Identify which cell holds the provided text, then report its (X, Y) central coordinate. 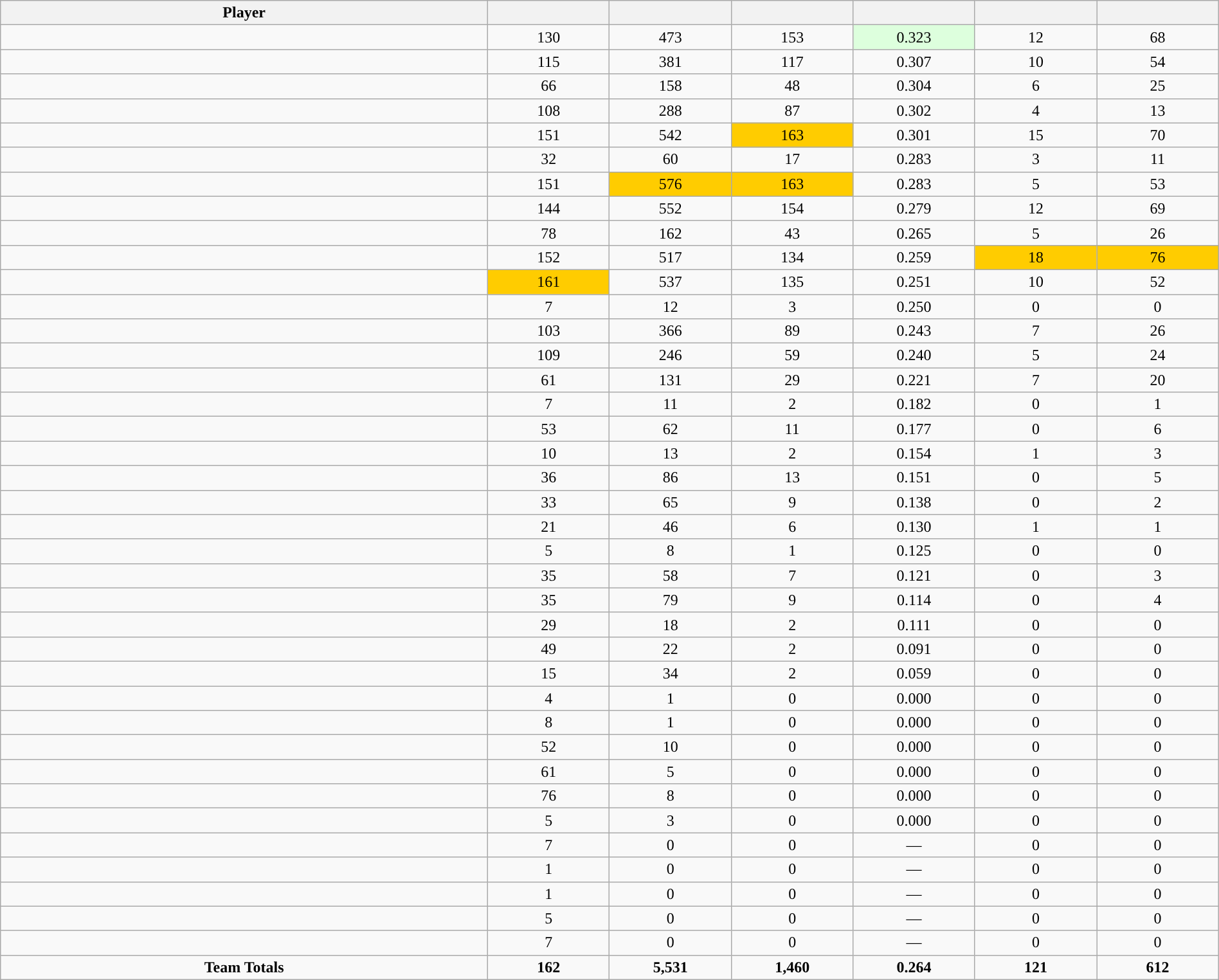
0.243 (914, 331)
117 (792, 62)
0.177 (914, 429)
Player (244, 13)
59 (792, 356)
0.259 (914, 257)
17 (792, 159)
70 (1157, 135)
576 (670, 184)
0.240 (914, 356)
381 (670, 62)
33 (549, 502)
154 (792, 208)
0.264 (914, 967)
49 (549, 649)
69 (1157, 208)
79 (670, 600)
0.279 (914, 208)
0.059 (914, 673)
161 (549, 282)
152 (549, 257)
86 (670, 478)
130 (549, 37)
25 (1157, 86)
473 (670, 37)
32 (549, 159)
62 (670, 429)
58 (670, 576)
537 (670, 282)
0.138 (914, 502)
68 (1157, 37)
0.114 (914, 600)
89 (792, 331)
115 (549, 62)
0.121 (914, 576)
134 (792, 257)
87 (792, 111)
65 (670, 502)
54 (1157, 62)
0.302 (914, 111)
0.182 (914, 404)
0.307 (914, 62)
0.301 (914, 135)
366 (670, 331)
36 (549, 478)
0.304 (914, 86)
5,531 (670, 967)
103 (549, 331)
66 (549, 86)
0.151 (914, 478)
153 (792, 37)
135 (792, 282)
24 (1157, 356)
20 (1157, 380)
1,460 (792, 967)
542 (670, 135)
48 (792, 86)
78 (549, 233)
46 (670, 527)
0.250 (914, 307)
517 (670, 257)
0.125 (914, 551)
21 (549, 527)
158 (670, 86)
0.111 (914, 624)
43 (792, 233)
108 (549, 111)
109 (549, 356)
34 (670, 673)
22 (670, 649)
0.265 (914, 233)
246 (670, 356)
0.130 (914, 527)
121 (1035, 967)
Team Totals (244, 967)
0.221 (914, 380)
60 (670, 159)
131 (670, 380)
552 (670, 208)
0.323 (914, 37)
612 (1157, 967)
144 (549, 208)
0.251 (914, 282)
288 (670, 111)
0.154 (914, 453)
0.091 (914, 649)
